Return the (X, Y) coordinate for the center point of the cell that contains the specified text.  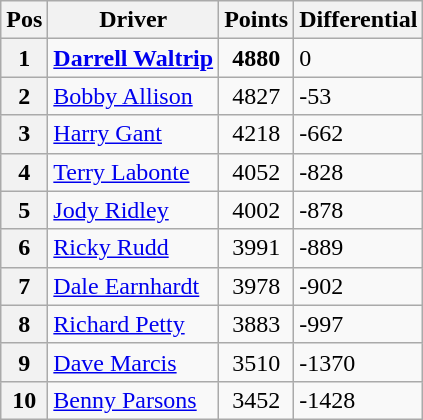
-53 (358, 96)
4 (24, 172)
3883 (256, 324)
Dale Earnhardt (134, 286)
-902 (358, 286)
-662 (358, 134)
Darrell Waltrip (134, 58)
0 (358, 58)
Jody Ridley (134, 210)
4880 (256, 58)
Bobby Allison (134, 96)
4052 (256, 172)
Differential (358, 20)
4827 (256, 96)
-1370 (358, 362)
Terry Labonte (134, 172)
-878 (358, 210)
1 (24, 58)
Dave Marcis (134, 362)
Ricky Rudd (134, 248)
5 (24, 210)
-889 (358, 248)
3452 (256, 400)
3978 (256, 286)
-828 (358, 172)
Richard Petty (134, 324)
8 (24, 324)
Driver (134, 20)
9 (24, 362)
-997 (358, 324)
Pos (24, 20)
3510 (256, 362)
2 (24, 96)
-1428 (358, 400)
10 (24, 400)
6 (24, 248)
3 (24, 134)
3991 (256, 248)
7 (24, 286)
Harry Gant (134, 134)
Benny Parsons (134, 400)
4218 (256, 134)
Points (256, 20)
4002 (256, 210)
